Detect which cell encompasses the target text, then output its [x, y] center coordinate. 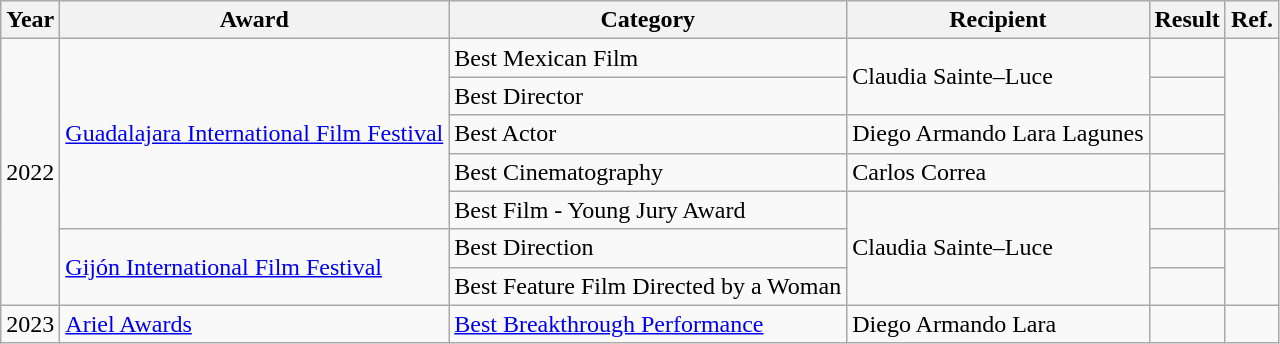
Guadalajara International Film Festival [254, 134]
2023 [30, 324]
Carlos Correa [998, 172]
Best Breakthrough Performance [648, 324]
Best Film - Young Jury Award [648, 210]
Result [1187, 20]
Best Director [648, 96]
Award [254, 20]
Best Actor [648, 134]
Diego Armando Lara Lagunes [998, 134]
Gijón International Film Festival [254, 267]
Year [30, 20]
Category [648, 20]
Best Direction [648, 248]
Diego Armando Lara [998, 324]
Ref. [1252, 20]
Recipient [998, 20]
Ariel Awards [254, 324]
Best Feature Film Directed by a Woman [648, 286]
2022 [30, 172]
Best Cinematography [648, 172]
Best Mexican Film [648, 58]
